Pinpoint the cell where the given text exists, returning its (x, y) midpoint coordinate. 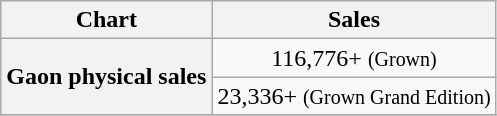
Gaon physical sales (106, 77)
116,776+ (Grown) (354, 58)
Chart (106, 20)
Sales (354, 20)
23,336+ (Grown Grand Edition) (354, 96)
